Provide the [x, y] coordinate of the cell's center where the given text is located.  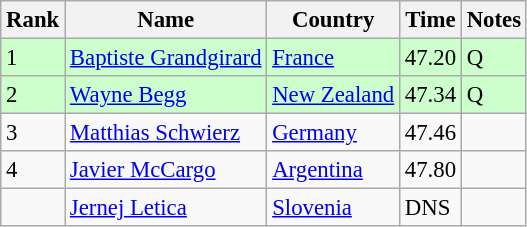
Germany [334, 133]
Baptiste Grandgirard [166, 58]
47.34 [431, 95]
Slovenia [334, 208]
47.46 [431, 133]
Argentina [334, 170]
Name [166, 20]
Wayne Begg [166, 95]
Time [431, 20]
1 [33, 58]
47.20 [431, 58]
4 [33, 170]
2 [33, 95]
3 [33, 133]
Javier McCargo [166, 170]
DNS [431, 208]
Notes [494, 20]
Country [334, 20]
Rank [33, 20]
France [334, 58]
Jernej Letica [166, 208]
Matthias Schwierz [166, 133]
47.80 [431, 170]
New Zealand [334, 95]
